Return (X, Y) of the center of cell containing provided text 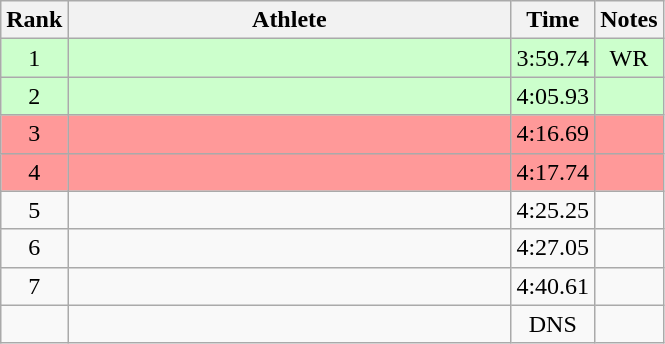
3:59.74 (553, 58)
4 (34, 172)
4:27.05 (553, 248)
1 (34, 58)
6 (34, 248)
7 (34, 286)
Time (553, 20)
4:17.74 (553, 172)
4:25.25 (553, 210)
4:16.69 (553, 134)
5 (34, 210)
Rank (34, 20)
Athlete (290, 20)
WR (629, 58)
4:05.93 (553, 96)
2 (34, 96)
Notes (629, 20)
4:40.61 (553, 286)
DNS (553, 324)
3 (34, 134)
